Output the (X, Y) coordinate of the center of the cell containing the given text.  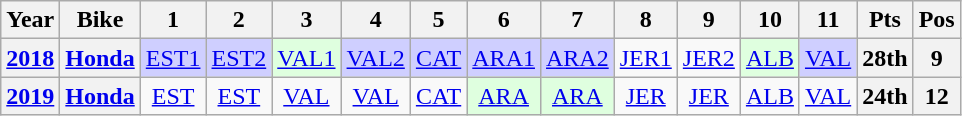
EST1 (173, 58)
Bike (100, 20)
4 (376, 20)
10 (770, 20)
11 (828, 20)
JER2 (708, 58)
EST2 (239, 58)
2 (239, 20)
VAL2 (376, 58)
8 (646, 20)
Pos (936, 20)
ARA1 (504, 58)
Year (30, 20)
1 (173, 20)
JER1 (646, 58)
Pts (885, 20)
3 (306, 20)
5 (438, 20)
6 (504, 20)
28th (885, 58)
24th (885, 96)
VAL1 (306, 58)
12 (936, 96)
ARA2 (577, 58)
7 (577, 20)
2018 (30, 58)
2019 (30, 96)
